For the text-containing cell, return its midpoint in (x, y) coordinate format. 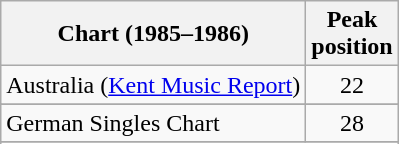
28 (352, 123)
Peakposition (352, 34)
Chart (1985–1986) (154, 34)
Australia (Kent Music Report) (154, 85)
22 (352, 85)
German Singles Chart (154, 123)
